Extract the (X, Y) coordinate from the center of the cell holding the provided text.  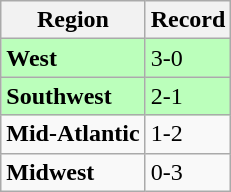
Midwest (73, 172)
West (73, 58)
3-0 (188, 58)
Mid-Atlantic (73, 134)
0-3 (188, 172)
1-2 (188, 134)
Region (73, 20)
Record (188, 20)
2-1 (188, 96)
Southwest (73, 96)
